Locate the cell with the specified text and output its [x, y] center coordinate. 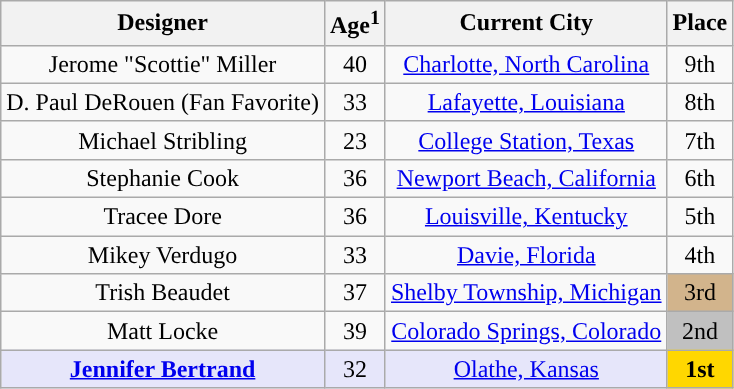
Current City [526, 24]
37 [354, 293]
Age1 [354, 24]
Designer [163, 24]
Jerome "Scottie" Miller [163, 64]
2nd [700, 331]
Louisville, Kentucky [526, 217]
4th [700, 255]
8th [700, 102]
Michael Stribling [163, 140]
6th [700, 178]
Shelby Township, Michigan [526, 293]
Trish Beaudet [163, 293]
Place [700, 24]
3rd [700, 293]
Jennifer Bertrand [163, 369]
Newport Beach, California [526, 178]
D. Paul DeRouen (Fan Favorite) [163, 102]
College Station, Texas [526, 140]
Stephanie Cook [163, 178]
Mikey Verdugo [163, 255]
Colorado Springs, Colorado [526, 331]
39 [354, 331]
1st [700, 369]
Olathe, Kansas [526, 369]
Charlotte, North Carolina [526, 64]
23 [354, 140]
Tracee Dore [163, 217]
40 [354, 64]
5th [700, 217]
9th [700, 64]
Matt Locke [163, 331]
Davie, Florida [526, 255]
32 [354, 369]
Lafayette, Louisiana [526, 102]
7th [700, 140]
